Return the (x, y) coordinate for the center point of the cell that contains the specified text.  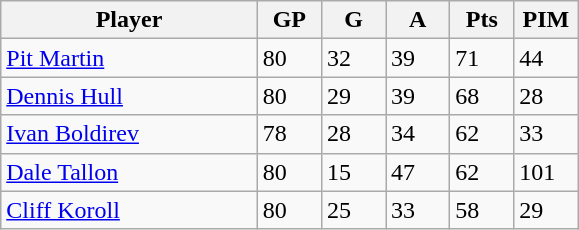
PIM (546, 20)
Dennis Hull (130, 96)
Dale Tallon (130, 172)
Cliff Koroll (130, 210)
44 (546, 58)
Pts (482, 20)
58 (482, 210)
32 (353, 58)
68 (482, 96)
Pit Martin (130, 58)
71 (482, 58)
78 (289, 134)
GP (289, 20)
101 (546, 172)
Player (130, 20)
34 (418, 134)
Ivan Boldirev (130, 134)
G (353, 20)
25 (353, 210)
47 (418, 172)
A (418, 20)
15 (353, 172)
